Return the [X, Y] coordinate for the center point of the cell that contains the specified text.  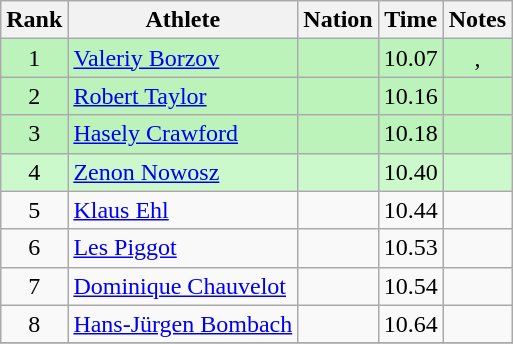
Athlete [183, 20]
Notes [477, 20]
1 [34, 58]
Dominique Chauvelot [183, 286]
10.53 [410, 248]
10.64 [410, 324]
Rank [34, 20]
10.07 [410, 58]
8 [34, 324]
Les Piggot [183, 248]
, [477, 58]
2 [34, 96]
7 [34, 286]
Zenon Nowosz [183, 172]
10.18 [410, 134]
3 [34, 134]
Time [410, 20]
10.54 [410, 286]
6 [34, 248]
10.40 [410, 172]
10.16 [410, 96]
Klaus Ehl [183, 210]
5 [34, 210]
Nation [338, 20]
Valeriy Borzov [183, 58]
Robert Taylor [183, 96]
4 [34, 172]
Hans-Jürgen Bombach [183, 324]
10.44 [410, 210]
Hasely Crawford [183, 134]
